Capture the cell that displays the provided text and extract its [X, Y] central coordinate. 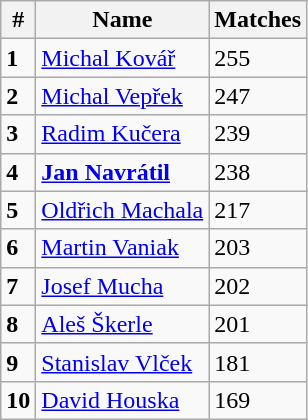
4 [18, 172]
Radim Kučera [122, 134]
238 [258, 172]
Name [122, 20]
# [18, 20]
Michal Vepřek [122, 96]
201 [258, 324]
David Houska [122, 400]
6 [18, 248]
255 [258, 58]
2 [18, 96]
8 [18, 324]
7 [18, 286]
Jan Navrátil [122, 172]
239 [258, 134]
Oldřich Machala [122, 210]
Michal Kovář [122, 58]
Stanislav Vlček [122, 362]
1 [18, 58]
169 [258, 400]
203 [258, 248]
9 [18, 362]
Matches [258, 20]
5 [18, 210]
217 [258, 210]
Aleš Škerle [122, 324]
Martin Vaniak [122, 248]
Josef Mucha [122, 286]
181 [258, 362]
247 [258, 96]
202 [258, 286]
3 [18, 134]
10 [18, 400]
